For the text-containing cell, return its midpoint in [x, y] coordinate format. 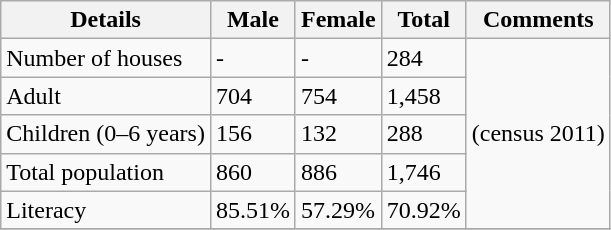
Children (0–6 years) [106, 134]
754 [338, 96]
132 [338, 134]
Total population [106, 172]
Details [106, 20]
57.29% [338, 210]
Literacy [106, 210]
70.92% [424, 210]
1,458 [424, 96]
156 [252, 134]
Male [252, 20]
85.51% [252, 210]
Number of houses [106, 58]
(census 2011) [538, 134]
886 [338, 172]
704 [252, 96]
Female [338, 20]
Comments [538, 20]
860 [252, 172]
Adult [106, 96]
284 [424, 58]
288 [424, 134]
Total [424, 20]
1,746 [424, 172]
